Return (X, Y) of the center of cell containing provided text 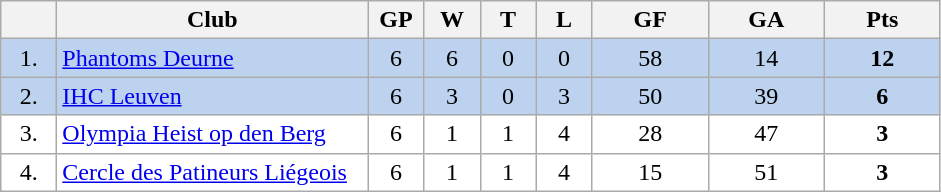
GA (766, 20)
Olympia Heist op den Berg (212, 134)
14 (766, 58)
12 (882, 58)
39 (766, 96)
GP (396, 20)
1. (29, 58)
T (508, 20)
2. (29, 96)
Phantoms Deurne (212, 58)
28 (650, 134)
51 (766, 172)
W (452, 20)
GF (650, 20)
IHC Leuven (212, 96)
Cercle des Patineurs Liégeois (212, 172)
Pts (882, 20)
Club (212, 20)
50 (650, 96)
4. (29, 172)
15 (650, 172)
47 (766, 134)
3. (29, 134)
L (564, 20)
58 (650, 58)
